Pinpoint the cell where the given text exists, returning its (X, Y) midpoint coordinate. 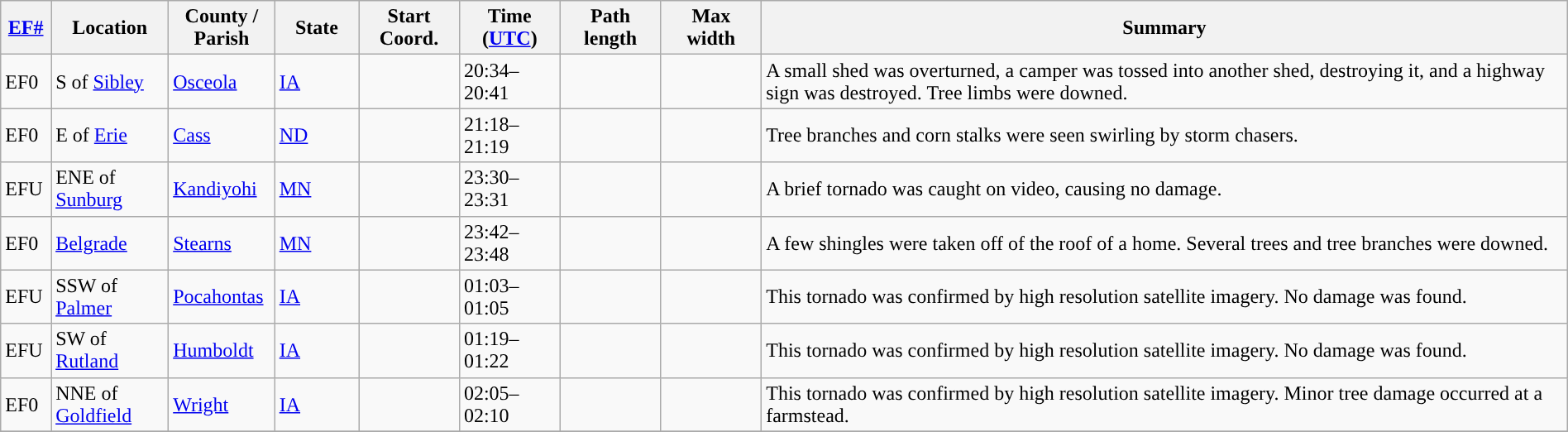
State (316, 28)
23:30–23:31 (509, 189)
02:05–02:10 (509, 404)
Cass (222, 136)
SW of Rutland (110, 351)
Kandiyohi (222, 189)
01:19–01:22 (509, 351)
This tornado was confirmed by high resolution satellite imagery. Minor tree damage occurred at a farmstead. (1164, 404)
Time (UTC) (509, 28)
Humboldt (222, 351)
Summary (1164, 28)
23:42–23:48 (509, 243)
EF# (26, 28)
Tree branches and corn stalks were seen swirling by storm chasers. (1164, 136)
A few shingles were taken off of the roof of a home. Several trees and tree branches were downed. (1164, 243)
ND (316, 136)
NNE of Goldfield (110, 404)
Wright (222, 404)
Max width (711, 28)
20:34–20:41 (509, 81)
A small shed was overturned, a camper was tossed into another shed, destroying it, and a highway sign was destroyed. Tree limbs were downed. (1164, 81)
Start Coord. (409, 28)
S of Sibley (110, 81)
21:18–21:19 (509, 136)
Belgrade (110, 243)
01:03–01:05 (509, 296)
A brief tornado was caught on video, causing no damage. (1164, 189)
ENE of Sunburg (110, 189)
Osceola (222, 81)
Pocahontas (222, 296)
SSW of Palmer (110, 296)
E of Erie (110, 136)
Stearns (222, 243)
Path length (610, 28)
County / Parish (222, 28)
Location (110, 28)
